For the text-containing cell, return its midpoint in [x, y] coordinate format. 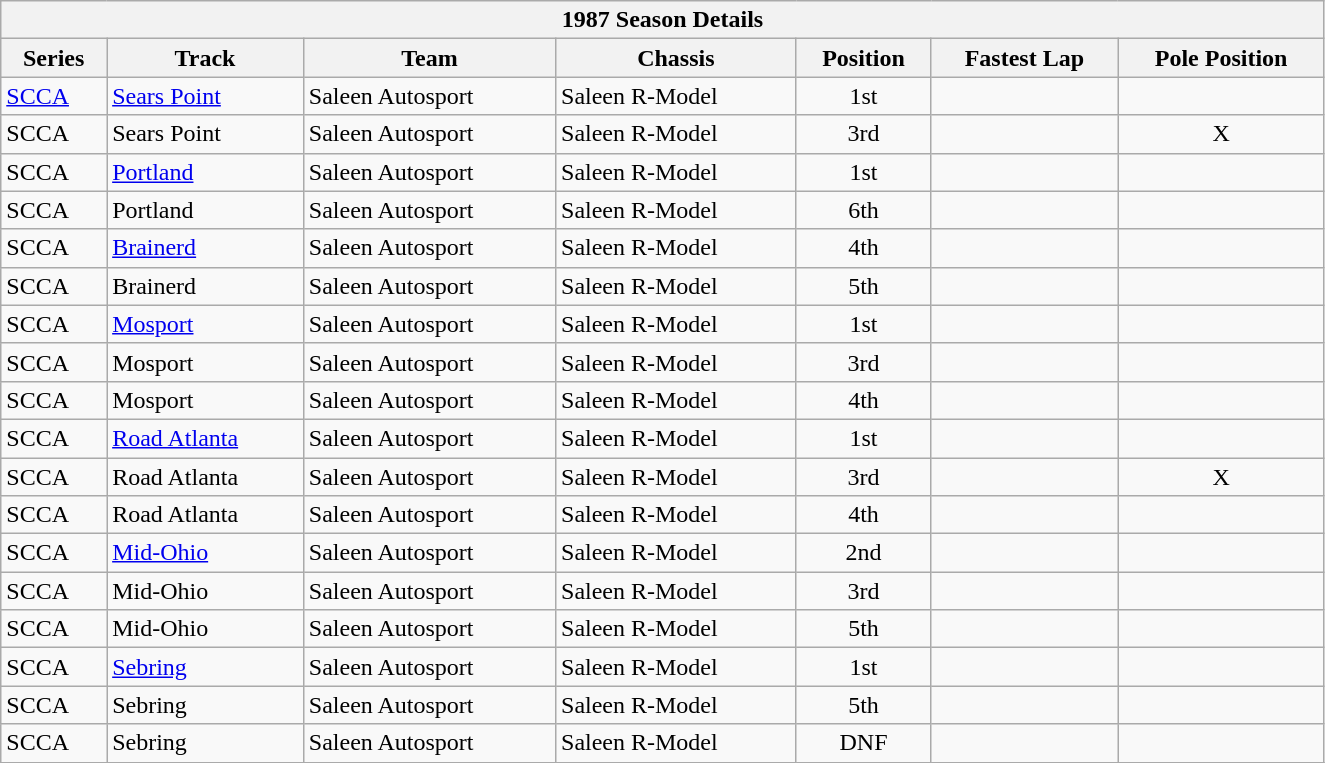
Pole Position [1221, 58]
Fastest Lap [1024, 58]
Position [864, 58]
Chassis [676, 58]
DNF [864, 743]
Series [54, 58]
2nd [864, 553]
1987 Season Details [663, 20]
Team [429, 58]
Track [206, 58]
6th [864, 210]
